Provide the [X, Y] coordinate of the cell's center where the given text is located.  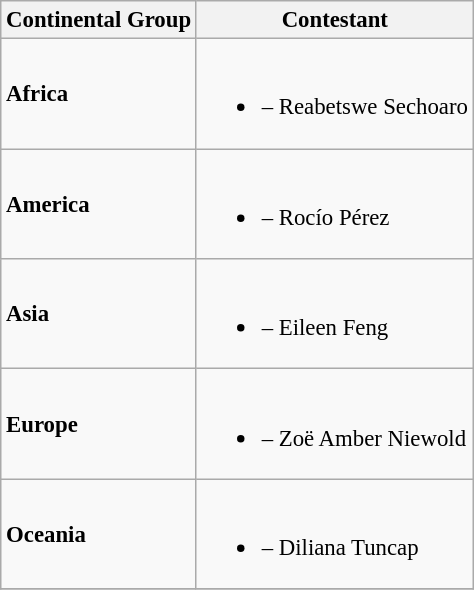
– Zoë Amber Niewold [334, 424]
– Rocío Pérez [334, 204]
Asia [99, 314]
Europe [99, 424]
Africa [99, 94]
– Diliana Tuncap [334, 534]
Contestant [334, 20]
Oceania [99, 534]
– Reabetswe Sechoaro [334, 94]
America [99, 204]
– Eileen Feng [334, 314]
Continental Group [99, 20]
